Return (X, Y) of the center of cell containing provided text 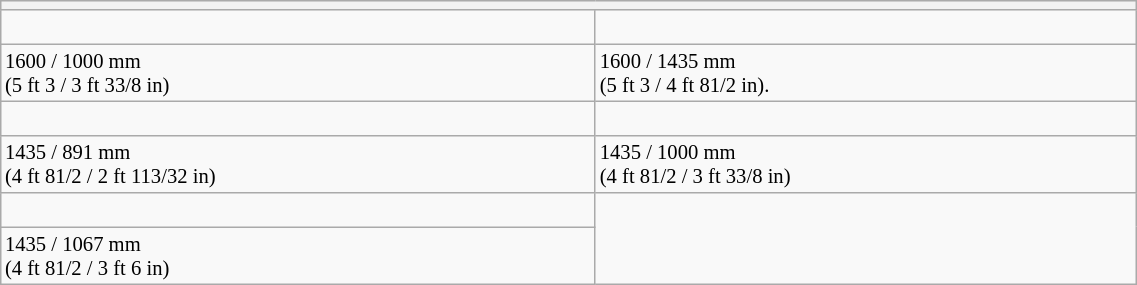
1600 / 1000 mm(5 ft 3 / 3 ft 33/8 in) (298, 73)
1435 / 1000 mm(4 ft 81/2 / 3 ft 33/8 in) (866, 164)
1435 / 891 mm(4 ft 81/2 / 2 ft 113/32 in) (298, 164)
1600 / 1435 mm (5 ft 3 / 4 ft 81/2 in). (866, 73)
1435 / 1067 mm(4 ft 81/2 / 3 ft 6 in) (298, 256)
